Scan for the cell matching the given text and deliver its (X, Y) coordinate at center. 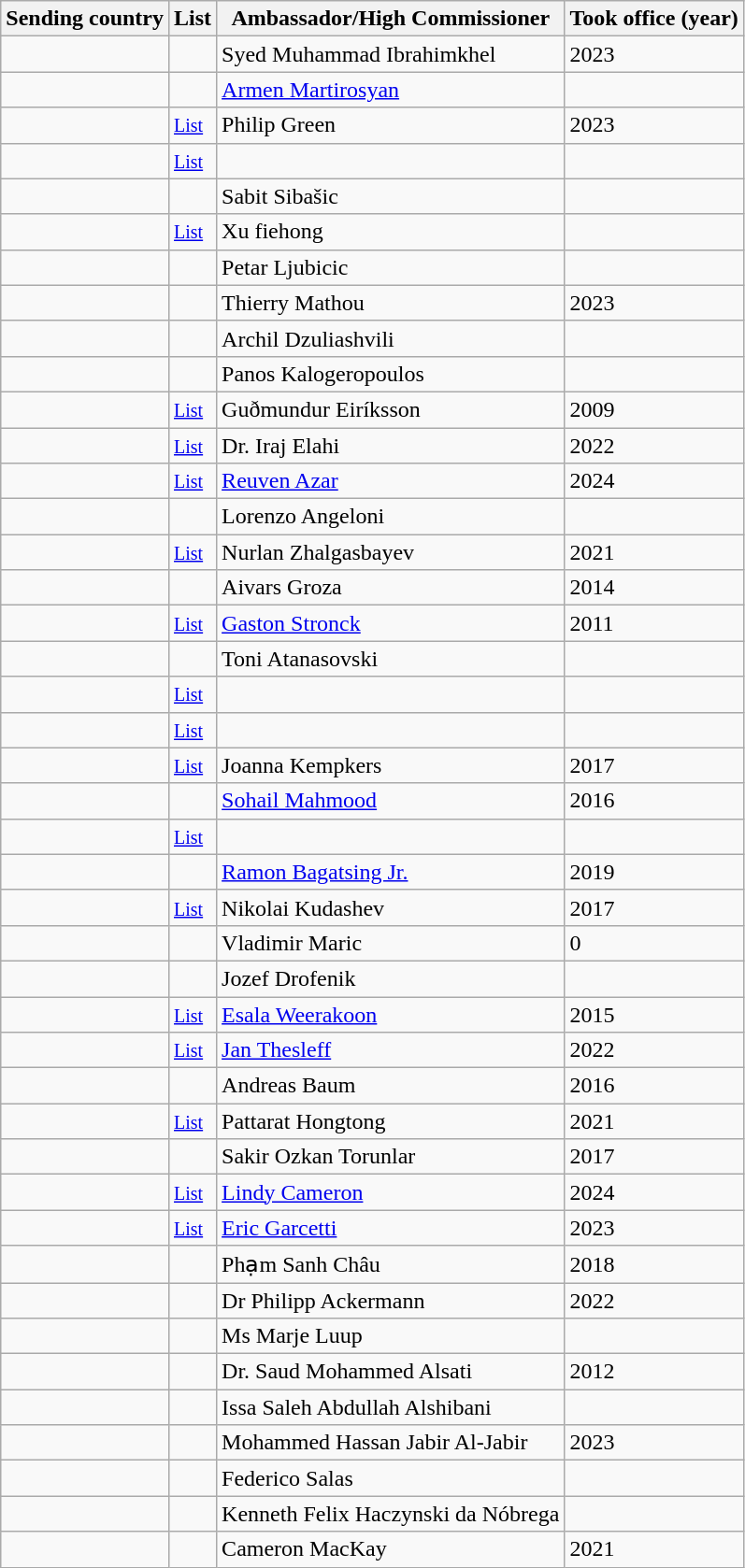
Lorenzo Angeloni (391, 517)
2018 (654, 1264)
Panos Kalogeropoulos (391, 374)
Armen Martirosyan (391, 90)
Dr Philipp Ackermann (391, 1300)
Pattarat Hongtong (391, 1121)
Took office (year) (654, 19)
Vladimir Maric (391, 943)
Cameron MacKay (391, 1549)
Ms Marje Luup (391, 1336)
Guðmundur Eiríksson (391, 409)
Andreas Baum (391, 1086)
Ambassador/High Commissioner (391, 19)
Toni Atanasovski (391, 659)
Sohail Mahmood (391, 801)
Reuven Azar (391, 481)
Aivars Groza (391, 588)
Jan Thesleff (391, 1050)
2011 (654, 623)
Lindy Cameron (391, 1192)
Eric Garcetti (391, 1228)
Mohammed Hassan Jabir Al-Jabir (391, 1443)
0 (654, 943)
Dr. Saud Mohammed Alsati (391, 1372)
Nikolai Kudashev (391, 907)
2009 (654, 409)
Syed Muhammad Ibrahimkhel (391, 54)
2015 (654, 1014)
Kenneth Felix Haczynski da Nóbrega (391, 1514)
Sending country (85, 19)
Sabit Sibašic (391, 196)
Issa Saleh Abdullah Alshibani (391, 1407)
Dr. Iraj Elahi (391, 446)
Nurlan Zhalgasbayev (391, 552)
Xu fiehong (391, 232)
Federico Salas (391, 1478)
Jozef Drofenik (391, 978)
Thierry Mathou (391, 303)
2014 (654, 588)
2012 (654, 1372)
Ramon Bagatsing Jr. (391, 872)
2019 (654, 872)
Archil Dzuliashvili (391, 338)
Esala Weerakoon (391, 1014)
Sakir Ozkan Torunlar (391, 1157)
Phạm Sanh Châu (391, 1264)
Petar Ljubicic (391, 267)
Joanna Kempkers (391, 765)
Gaston Stronck (391, 623)
Philip Green (391, 125)
